Identify which cell holds the provided text, then report its [x, y] central coordinate. 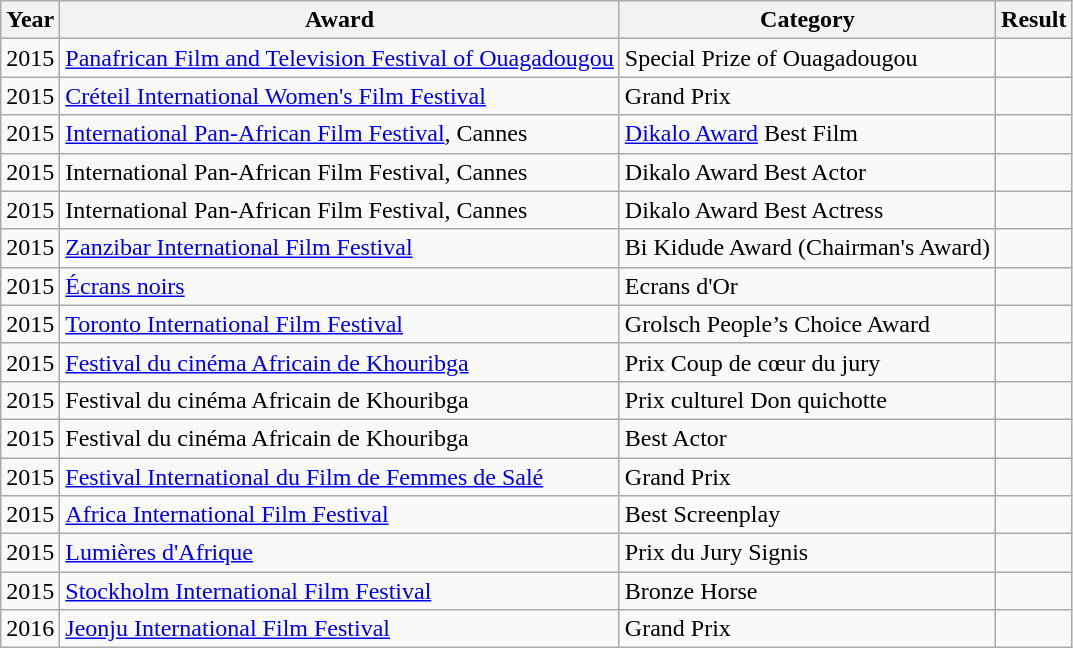
Grolsch People’s Choice Award [807, 324]
Festival International du Film de Femmes de Salé [340, 477]
Créteil International Women's Film Festival [340, 96]
Panafrican Film and Television Festival of Ouagadougou [340, 58]
Zanzibar International Film Festival [340, 248]
Special Prize of Ouagadougou [807, 58]
Prix Coup de cœur du jury [807, 362]
Prix du Jury Signis [807, 553]
Bronze Horse [807, 591]
Stockholm International Film Festival [340, 591]
Écrans noirs [340, 286]
Dikalo Award Best Actress [807, 210]
2016 [30, 629]
Dikalo Award Best Actor [807, 172]
Best Screenplay [807, 515]
Year [30, 20]
Ecrans d'Or [807, 286]
Award [340, 20]
Lumières d'Afrique [340, 553]
Dikalo Award Best Film [807, 134]
Bi Kidude Award (Chairman's Award) [807, 248]
Jeonju International Film Festival [340, 629]
Toronto International Film Festival [340, 324]
Best Actor [807, 438]
Prix culturel Don quichotte [807, 400]
Category [807, 20]
Africa International Film Festival [340, 515]
Result [1034, 20]
